Determine the [x, y] coordinate at the center of the cell enclosing the given text.  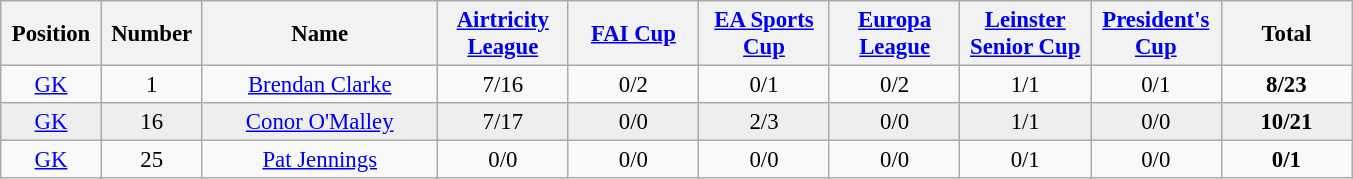
Position [52, 34]
1 [152, 85]
10/21 [1286, 122]
Airtricity League [504, 34]
Conor O'Malley [320, 122]
President's Cup [1156, 34]
Name [320, 34]
7/16 [504, 85]
7/17 [504, 122]
25 [152, 160]
8/23 [1286, 85]
Pat Jennings [320, 160]
Leinster Senior Cup [1026, 34]
Total [1286, 34]
2/3 [764, 122]
16 [152, 122]
Europa League [894, 34]
FAI Cup [634, 34]
EA Sports Cup [764, 34]
Number [152, 34]
Brendan Clarke [320, 85]
